Provide the (x, y) coordinate of the cell's center where the given text is located.  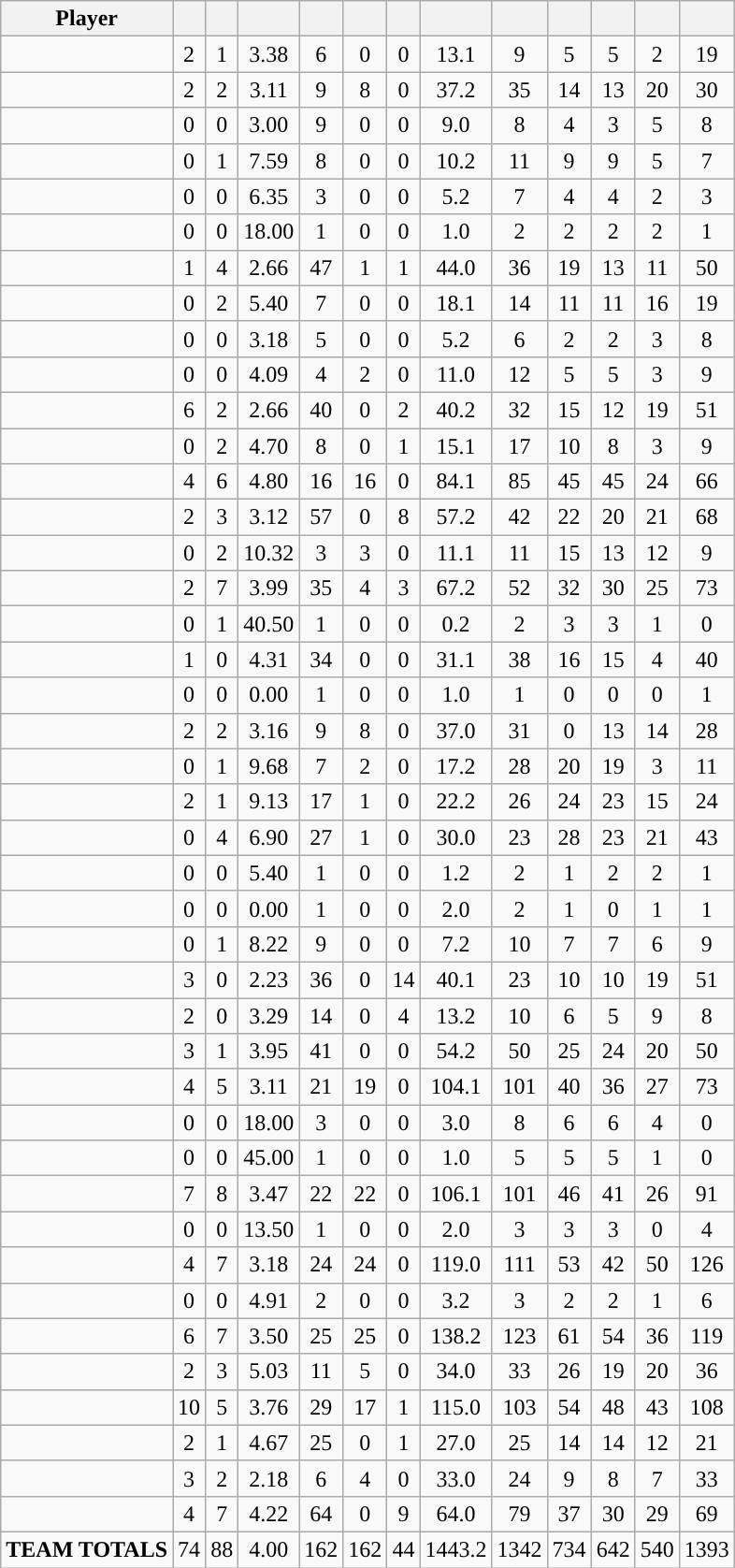
734 (569, 1549)
3.99 (269, 588)
11.0 (456, 374)
57 (322, 517)
3.29 (269, 1015)
3.38 (269, 54)
17.2 (456, 766)
31 (520, 731)
3.50 (269, 1336)
3.0 (456, 1123)
1342 (520, 1549)
119.0 (456, 1265)
74 (189, 1549)
38 (520, 660)
45.00 (269, 1158)
TEAM TOTALS (87, 1549)
123 (520, 1336)
642 (613, 1549)
4.09 (269, 374)
40.2 (456, 410)
48 (613, 1407)
13.50 (269, 1229)
37.2 (456, 90)
4.67 (269, 1443)
27.0 (456, 1443)
37.0 (456, 731)
3.12 (269, 517)
88 (223, 1549)
37 (569, 1514)
13.2 (456, 1015)
4.70 (269, 446)
126 (707, 1265)
3.95 (269, 1052)
540 (656, 1549)
119 (707, 1336)
1393 (707, 1549)
84.1 (456, 482)
7.2 (456, 944)
61 (569, 1336)
44 (404, 1549)
64 (322, 1514)
1.2 (456, 873)
34 (322, 660)
68 (707, 517)
54.2 (456, 1052)
8.22 (269, 944)
Player (87, 19)
31.1 (456, 660)
40.1 (456, 980)
22.2 (456, 802)
3.00 (269, 125)
4.22 (269, 1514)
2.18 (269, 1478)
64.0 (456, 1514)
40.50 (269, 624)
4.31 (269, 660)
0.2 (456, 624)
11.1 (456, 553)
9.68 (269, 766)
46 (569, 1194)
6.90 (269, 837)
111 (520, 1265)
91 (707, 1194)
57.2 (456, 517)
30.0 (456, 837)
66 (707, 482)
67.2 (456, 588)
115.0 (456, 1407)
5.03 (269, 1372)
10.32 (269, 553)
3.16 (269, 731)
3.47 (269, 1194)
3.2 (456, 1300)
34.0 (456, 1372)
4.91 (269, 1300)
4.00 (269, 1549)
13.1 (456, 54)
85 (520, 482)
3.76 (269, 1407)
7.59 (269, 161)
69 (707, 1514)
108 (707, 1407)
106.1 (456, 1194)
103 (520, 1407)
9.0 (456, 125)
6.35 (269, 196)
2.23 (269, 980)
47 (322, 268)
79 (520, 1514)
9.13 (269, 802)
4.80 (269, 482)
33.0 (456, 1478)
44.0 (456, 268)
52 (520, 588)
1443.2 (456, 1549)
53 (569, 1265)
18.1 (456, 303)
104.1 (456, 1087)
10.2 (456, 161)
15.1 (456, 446)
138.2 (456, 1336)
